Identify which cell holds the provided text, then report its (x, y) central coordinate. 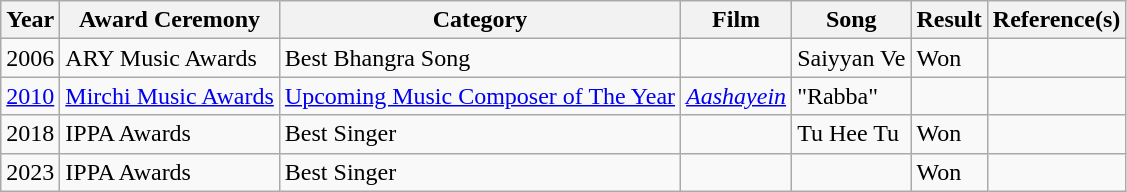
2023 (30, 172)
ARY Music Awards (170, 58)
"Rabba" (852, 96)
Film (736, 20)
2018 (30, 134)
Tu Hee Tu (852, 134)
Result (949, 20)
Upcoming Music Composer of The Year (480, 96)
Reference(s) (1056, 20)
Song (852, 20)
Mirchi Music Awards (170, 96)
Aashayein (736, 96)
2006 (30, 58)
Award Ceremony (170, 20)
Saiyyan Ve (852, 58)
Category (480, 20)
2010 (30, 96)
Year (30, 20)
Best Bhangra Song (480, 58)
